Provide the (x, y) coordinate of the cell's center where the given text is located.  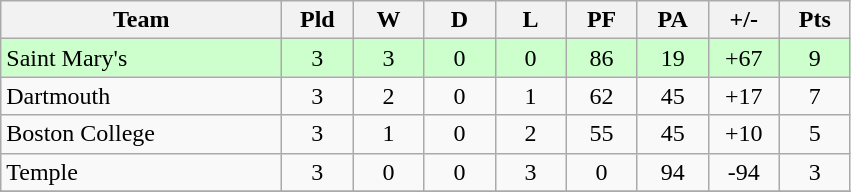
L (530, 20)
Pts (814, 20)
Boston College (142, 134)
+10 (744, 134)
9 (814, 58)
55 (602, 134)
PA (672, 20)
19 (672, 58)
Pld (318, 20)
94 (672, 172)
Dartmouth (142, 96)
+/- (744, 20)
D (460, 20)
-94 (744, 172)
Temple (142, 172)
Team (142, 20)
62 (602, 96)
PF (602, 20)
+17 (744, 96)
Saint Mary's (142, 58)
86 (602, 58)
7 (814, 96)
5 (814, 134)
W (388, 20)
+67 (744, 58)
